Locate the cell with the specified text and output its (X, Y) center coordinate. 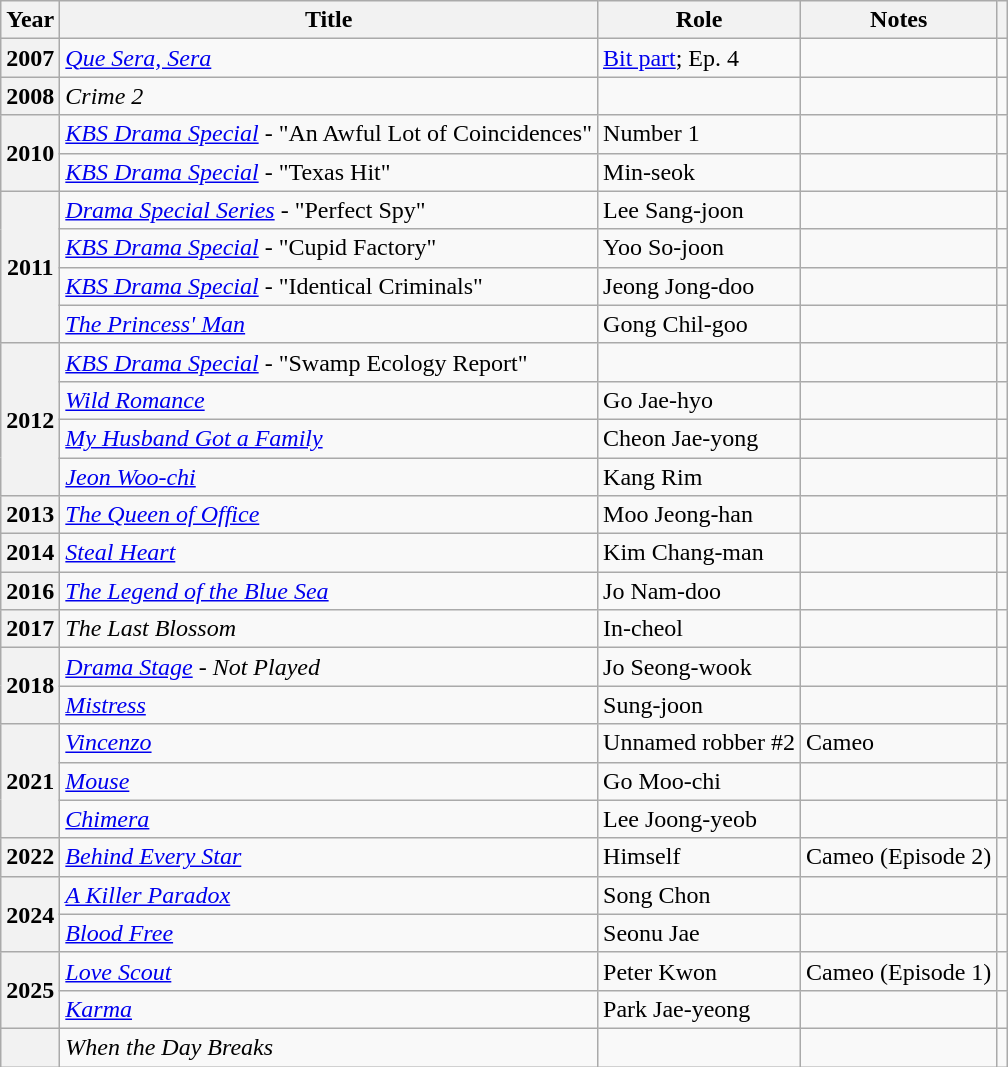
Jeon Woo-chi (329, 477)
2010 (30, 153)
Jo Nam-doo (700, 591)
Go Moo-chi (700, 781)
Mistress (329, 705)
Himself (700, 857)
2016 (30, 591)
Year (30, 20)
The Princess' Man (329, 324)
Sung-joon (700, 705)
Peter Kwon (700, 971)
2008 (30, 96)
Bit part; Ep. 4 (700, 58)
The Last Blossom (329, 629)
The Queen of Office (329, 515)
Que Sera, Sera (329, 58)
Lee Joong-yeob (700, 819)
Park Jae-yeong (700, 1009)
KBS Drama Special - "Cupid Factory" (329, 248)
Karma (329, 1009)
KBS Drama Special - "Identical Criminals" (329, 286)
Chimera (329, 819)
2024 (30, 914)
My Husband Got a Family (329, 438)
Mouse (329, 781)
Unnamed robber #2 (700, 743)
Crime 2 (329, 96)
KBS Drama Special - "Texas Hit" (329, 172)
Moo Jeong-han (700, 515)
KBS Drama Special - "Swamp Ecology Report" (329, 362)
Steal Heart (329, 553)
The Legend of the Blue Sea (329, 591)
2011 (30, 267)
2018 (30, 686)
Cameo (Episode 1) (899, 971)
Cameo (899, 743)
Go Jae-hyo (700, 400)
Number 1 (700, 134)
Jeong Jong-doo (700, 286)
2017 (30, 629)
Vincenzo (329, 743)
2025 (30, 990)
Jo Seong-wook (700, 667)
Love Scout (329, 971)
2012 (30, 419)
When the Day Breaks (329, 1047)
Kim Chang-man (700, 553)
Kang Rim (700, 477)
Notes (899, 20)
2007 (30, 58)
In-cheol (700, 629)
Cameo (Episode 2) (899, 857)
2021 (30, 781)
Gong Chil-goo (700, 324)
2022 (30, 857)
Yoo So-joon (700, 248)
Role (700, 20)
Seonu Jae (700, 933)
Lee Sang-joon (700, 210)
Song Chon (700, 895)
A Killer Paradox (329, 895)
Drama Special Series - "Perfect Spy" (329, 210)
Cheon Jae-yong (700, 438)
Wild Romance (329, 400)
KBS Drama Special - "An Awful Lot of Coincidences" (329, 134)
2013 (30, 515)
2014 (30, 553)
Drama Stage - Not Played (329, 667)
Blood Free (329, 933)
Behind Every Star (329, 857)
Title (329, 20)
Min-seok (700, 172)
